Locate the cell with the specified text and output its (X, Y) center coordinate. 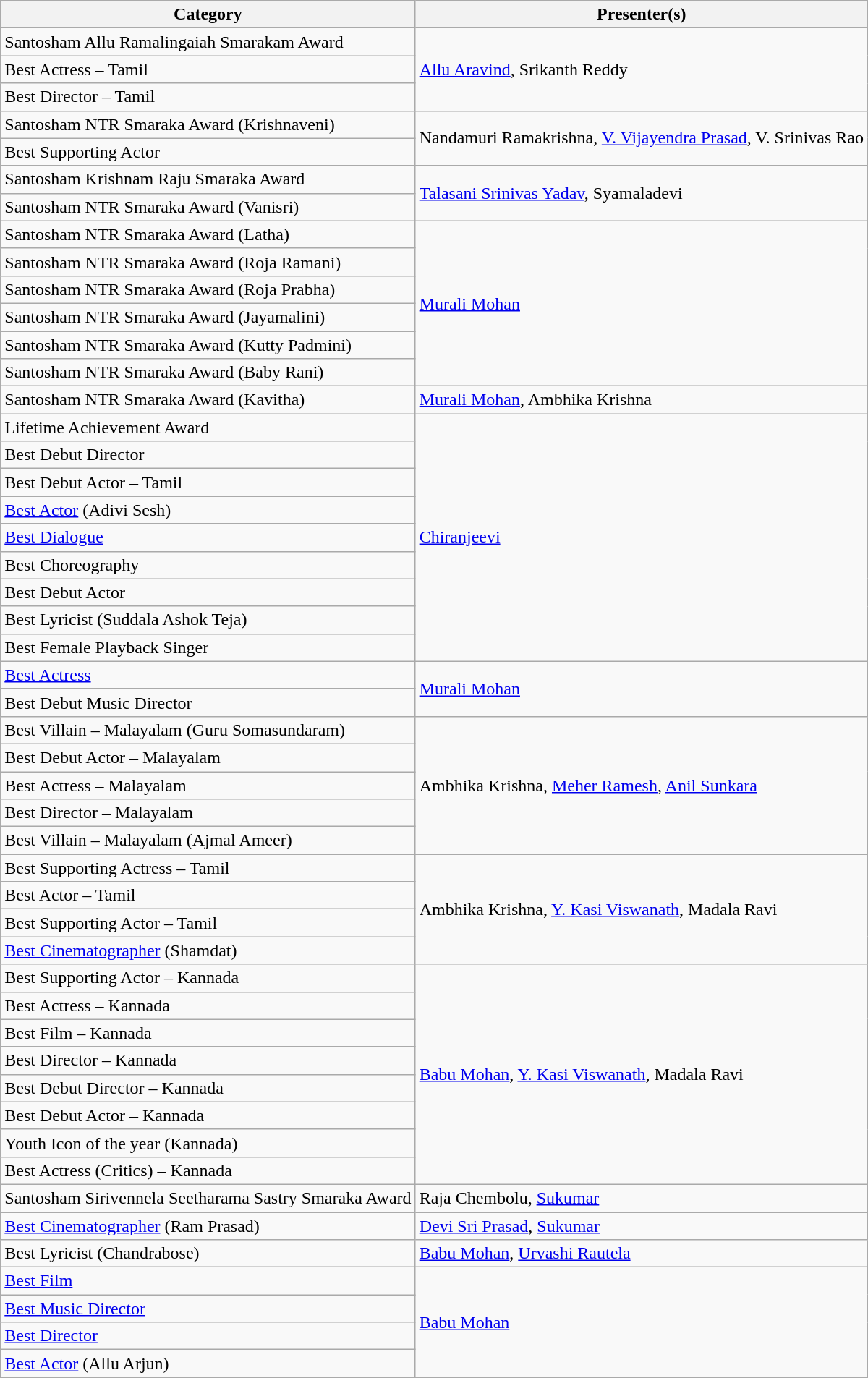
Babu Mohan, Y. Kasi Viswanath, Madala Ravi (641, 1074)
Best Film (208, 1281)
Best Lyricist (Chandrabose) (208, 1254)
Santosham Allu Ramalingaiah Smarakam Award (208, 42)
Best Debut Actor – Tamil (208, 482)
Best Actress – Kannada (208, 1005)
Best Actor (Adivi Sesh) (208, 510)
Best Debut Music Director (208, 702)
Best Supporting Actor (208, 152)
Best Music Director (208, 1309)
Best Director (208, 1336)
Lifetime Achievement Award (208, 428)
Presenter(s) (641, 14)
Best Choreography (208, 565)
Best Debut Actor – Malayalam (208, 757)
Santosham Sirivennela Seetharama Sastry Smaraka Award (208, 1198)
Ambhika Krishna, Meher Ramesh, Anil Sunkara (641, 785)
Santosham NTR Smaraka Award (Jayamalini) (208, 317)
Babu Mohan, Urvashi Rautela (641, 1254)
Nandamuri Ramakrishna, V. Vijayendra Prasad, V. Srinivas Rao (641, 138)
Best Female Playback Singer (208, 647)
Santosham NTR Smaraka Award (Vanisri) (208, 207)
Best Actress – Malayalam (208, 785)
Best Actor (Allu Arjun) (208, 1364)
Best Actress (208, 675)
Best Dialogue (208, 537)
Best Supporting Actor – Tamil (208, 923)
Devi Sri Prasad, Sukumar (641, 1226)
Best Villain – Malayalam (Guru Somasundaram) (208, 730)
Best Supporting Actor – Kannada (208, 978)
Santosham NTR Smaraka Award (Roja Prabha) (208, 289)
Best Cinematographer (Shamdat) (208, 950)
Talasani Srinivas Yadav, Syamaladevi (641, 193)
Murali Mohan, Ambhika Krishna (641, 400)
Santosham NTR Smaraka Award (Roja Ramani) (208, 262)
Best Actress – Tamil (208, 69)
Santosham NTR Smaraka Award (Krishnaveni) (208, 124)
Best Director – Kannada (208, 1060)
Chiranjeevi (641, 538)
Santosham NTR Smaraka Award (Latha) (208, 234)
Best Lyricist (Suddala Ashok Teja) (208, 620)
Best Actor – Tamil (208, 896)
Youth Icon of the year (Kannada) (208, 1143)
Raja Chembolu, Sukumar (641, 1198)
Best Debut Actor – Kannada (208, 1115)
Ambhika Krishna, Y. Kasi Viswanath, Madala Ravi (641, 909)
Allu Aravind, Srikanth Reddy (641, 69)
Best Debut Actor (208, 592)
Santosham Krishnam Raju Smaraka Award (208, 179)
Best Cinematographer (Ram Prasad) (208, 1226)
Babu Mohan (641, 1322)
Santosham NTR Smaraka Award (Baby Rani) (208, 373)
Best Debut Director – Kannada (208, 1088)
Best Supporting Actress – Tamil (208, 868)
Best Director – Tamil (208, 97)
Best Actress (Critics) – Kannada (208, 1170)
Best Film – Kannada (208, 1033)
Best Director – Malayalam (208, 813)
Category (208, 14)
Best Villain – Malayalam (Ajmal Ameer) (208, 841)
Santosham NTR Smaraka Award (Kutty Padmini) (208, 345)
Best Debut Director (208, 455)
Santosham NTR Smaraka Award (Kavitha) (208, 400)
